Pinpoint the cell where the given text exists, returning its [x, y] midpoint coordinate. 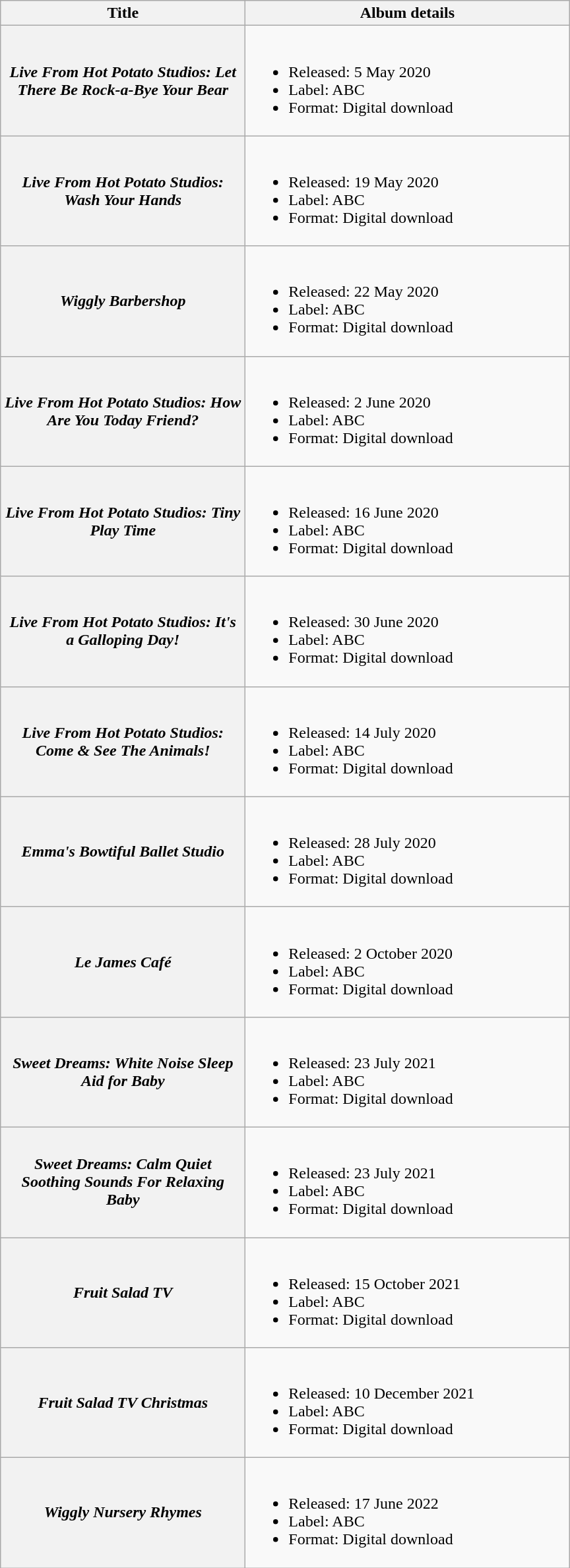
Released: 17 June 2022Label: ABCFormat: Digital download [408, 1513]
Sweet Dreams: Calm Quiet Soothing Sounds For Relaxing Baby [123, 1182]
Released: 2 October 2020Label: ABCFormat: Digital download [408, 961]
Album details [408, 13]
Wiggly Nursery Rhymes [123, 1513]
Live From Hot Potato Studios: Wash Your Hands [123, 191]
Fruit Salad TV Christmas [123, 1403]
Live From Hot Potato Studios: How Are You Today Friend? [123, 411]
Released: 22 May 2020Label: ABCFormat: Digital download [408, 301]
Fruit Salad TV [123, 1292]
Released: 19 May 2020Label: ABCFormat: Digital download [408, 191]
Released: 15 October 2021Label: ABCFormat: Digital download [408, 1292]
Emma's Bowtiful Ballet Studio [123, 852]
Released: 16 June 2020Label: ABCFormat: Digital download [408, 521]
Sweet Dreams: White Noise Sleep Aid for Baby [123, 1072]
Released: 10 December 2021Label: ABCFormat: Digital download [408, 1403]
Released: 14 July 2020Label: ABCFormat: Digital download [408, 741]
Live From Hot Potato Studios: Tiny Play Time [123, 521]
Released: 5 May 2020Label: ABCFormat: Digital download [408, 80]
Live From Hot Potato Studios: It's a Galloping Day! [123, 632]
Released: 28 July 2020Label: ABCFormat: Digital download [408, 852]
Wiggly Barbershop [123, 301]
Released: 2 June 2020Label: ABCFormat: Digital download [408, 411]
Live From Hot Potato Studios: Let There Be Rock-a-Bye Your Bear [123, 80]
Released: 30 June 2020Label: ABCFormat: Digital download [408, 632]
Le James Café [123, 961]
Live From Hot Potato Studios: Come & See The Animals! [123, 741]
Title [123, 13]
